Provide the [x, y] coordinate of the cell's center where the given text is located.  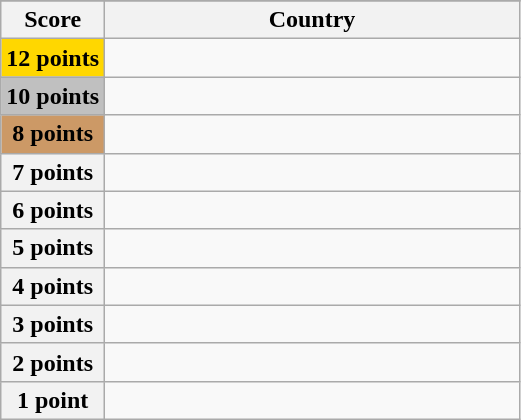
8 points [53, 134]
3 points [53, 324]
7 points [53, 172]
Country [312, 20]
1 point [53, 400]
Score [53, 20]
5 points [53, 248]
12 points [53, 58]
2 points [53, 362]
10 points [53, 96]
6 points [53, 210]
4 points [53, 286]
